Determine the [x, y] coordinate at the center of the cell enclosing the given text.  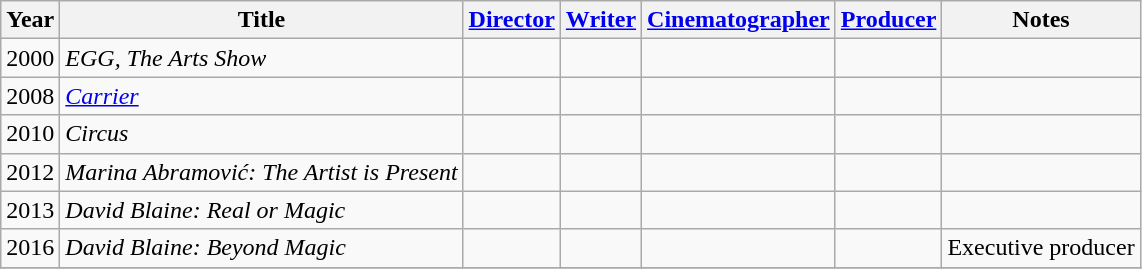
2016 [30, 248]
Title [262, 20]
2008 [30, 96]
2010 [30, 134]
2013 [30, 210]
David Blaine: Beyond Magic [262, 248]
Marina Abramović: The Artist is Present [262, 172]
Notes [1041, 20]
David Blaine: Real or Magic [262, 210]
2000 [30, 58]
Year [30, 20]
2012 [30, 172]
Producer [888, 20]
Circus [262, 134]
Executive producer [1041, 248]
Writer [600, 20]
Carrier [262, 96]
Director [512, 20]
Cinematographer [739, 20]
EGG, The Arts Show [262, 58]
